Capture the cell that displays the provided text and extract its [X, Y] central coordinate. 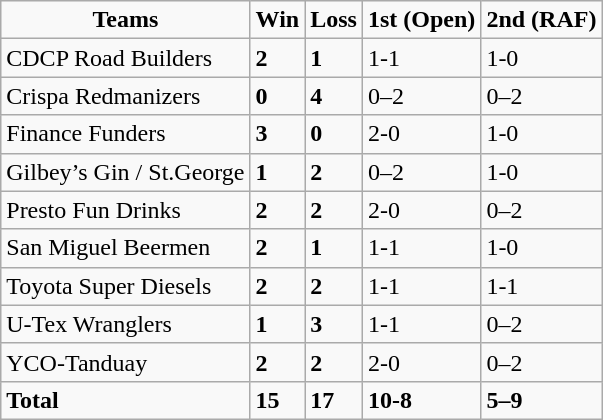
1st (Open) [421, 20]
Crispa Redmanizers [126, 96]
Teams [126, 20]
Win [278, 20]
YCO-Tanduay [126, 362]
Loss [334, 20]
Finance Funders [126, 134]
Gilbey’s Gin / St.George [126, 172]
2nd (RAF) [542, 20]
U-Tex Wranglers [126, 324]
Toyota Super Diesels [126, 286]
CDCP Road Builders [126, 58]
17 [334, 400]
4 [334, 96]
Presto Fun Drinks [126, 210]
15 [278, 400]
5–9 [542, 400]
Total [126, 400]
San Miguel Beermen [126, 248]
10-8 [421, 400]
